Detect which cell encompasses the target text, then output its [X, Y] center coordinate. 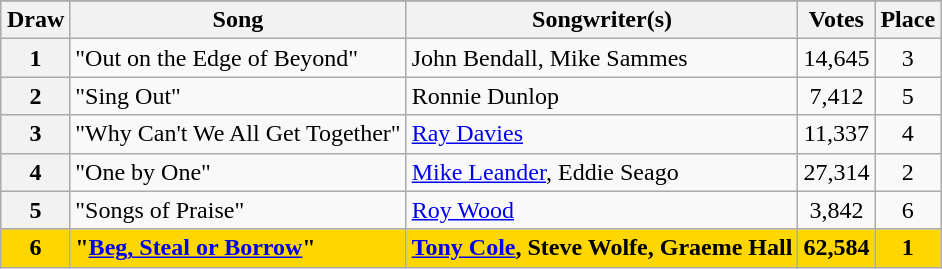
Song [238, 20]
3,842 [836, 210]
"Why Can't We All Get Together" [238, 134]
Ronnie Dunlop [602, 96]
"Beg, Steal or Borrow" [238, 248]
Place [908, 20]
Mike Leander, Eddie Seago [602, 172]
11,337 [836, 134]
14,645 [836, 58]
John Bendall, Mike Sammes [602, 58]
Ray Davies [602, 134]
"Songs of Praise" [238, 210]
Draw [35, 20]
"Out on the Edge of Beyond" [238, 58]
Roy Wood [602, 210]
27,314 [836, 172]
"Sing Out" [238, 96]
Votes [836, 20]
Tony Cole, Steve Wolfe, Graeme Hall [602, 248]
7,412 [836, 96]
Songwriter(s) [602, 20]
62,584 [836, 248]
"One by One" [238, 172]
